Return (X, Y) of the center of cell containing provided text 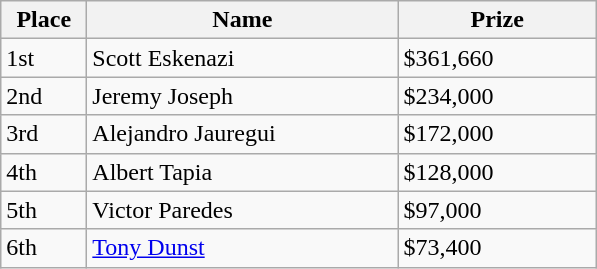
Tony Dunst (242, 248)
Alejandro Jauregui (242, 134)
$73,400 (498, 248)
$128,000 (498, 172)
Prize (498, 20)
$172,000 (498, 134)
$97,000 (498, 210)
3rd (44, 134)
$361,660 (498, 58)
Jeremy Joseph (242, 96)
Place (44, 20)
2nd (44, 96)
Albert Tapia (242, 172)
$234,000 (498, 96)
4th (44, 172)
Scott Eskenazi (242, 58)
Victor Paredes (242, 210)
5th (44, 210)
6th (44, 248)
Name (242, 20)
1st (44, 58)
